Capture the cell that displays the provided text and extract its (X, Y) central coordinate. 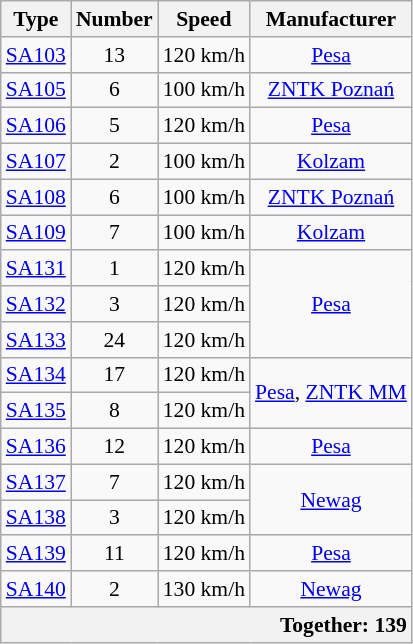
SA138 (36, 518)
SA131 (36, 269)
SA107 (36, 162)
SA133 (36, 340)
Type (36, 19)
SA135 (36, 411)
Number (114, 19)
8 (114, 411)
SA134 (36, 375)
SA106 (36, 126)
Manufacturer (331, 19)
SA105 (36, 90)
17 (114, 375)
SA132 (36, 304)
Speed (204, 19)
5 (114, 126)
SA139 (36, 554)
SA108 (36, 197)
SA137 (36, 482)
Together: 139 (206, 625)
13 (114, 55)
24 (114, 340)
1 (114, 269)
SA140 (36, 589)
SA109 (36, 233)
Pesa, ZNTK MM (331, 392)
SA136 (36, 447)
12 (114, 447)
SA103 (36, 55)
130 km/h (204, 589)
11 (114, 554)
